Output the [X, Y] coordinate of the center of the cell containing the given text.  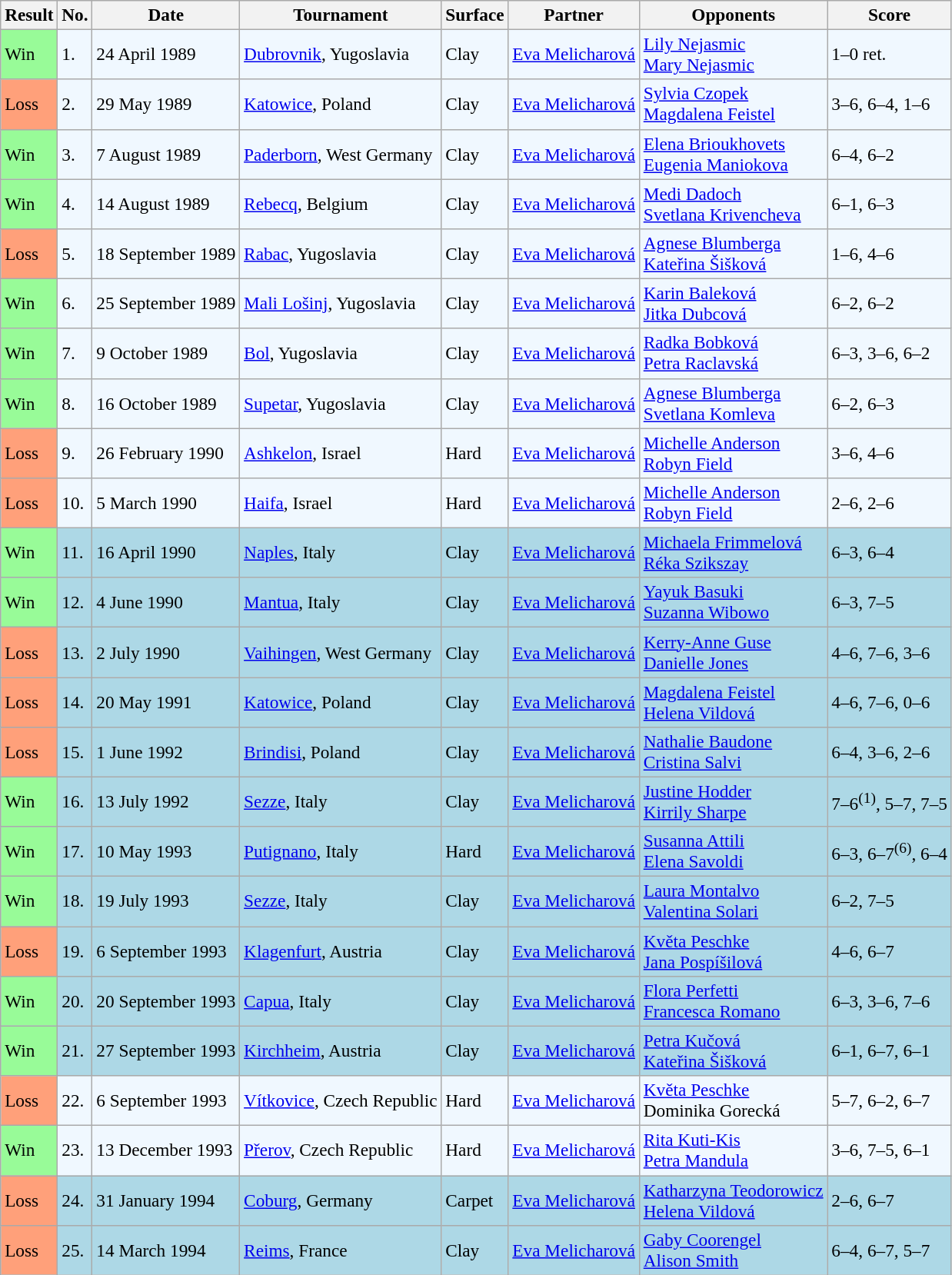
6–4, 3–6, 2–6 [889, 752]
Rabac, Yugoslavia [341, 254]
Coburg, Germany [341, 1200]
18 September 1989 [166, 254]
Michaela Frimmelová Réka Szikszay [734, 552]
Květa Peschke Dominika Gorecká [734, 1100]
3–6, 7–5, 6–1 [889, 1150]
3–6, 4–6 [889, 452]
No. [75, 15]
Bol, Yugoslavia [341, 354]
Haifa, Israel [341, 503]
25. [75, 1250]
14. [75, 701]
26 February 1990 [166, 452]
13 July 1992 [166, 801]
13. [75, 652]
7–6(1), 5–7, 7–5 [889, 801]
3–6, 6–4, 1–6 [889, 105]
Radka Bobková Petra Raclavská [734, 354]
31 January 1994 [166, 1200]
15. [75, 752]
14 August 1989 [166, 203]
Justine Hodder Kirrily Sharpe [734, 801]
6–3, 6–7(6), 6–4 [889, 852]
Reims, France [341, 1250]
6–2, 6–3 [889, 403]
24. [75, 1200]
Magdalena Feistel Helena Vildová [734, 701]
1–6, 4–6 [889, 254]
Yayuk Basuki Suzanna Wibowo [734, 603]
19. [75, 950]
7 August 1989 [166, 154]
4–6, 7–6, 3–6 [889, 652]
Tournament [341, 15]
3. [75, 154]
Capua, Italy [341, 1001]
Květa Peschke Jana Pospíšilová [734, 950]
Dubrovnik, Yugoslavia [341, 54]
Flora Perfetti Francesca Romano [734, 1001]
6–2, 6–2 [889, 303]
Score [889, 15]
2 July 1990 [166, 652]
4 June 1990 [166, 603]
17. [75, 852]
24 April 1989 [166, 54]
6. [75, 303]
5–7, 6–2, 6–7 [889, 1100]
Partner [574, 15]
Rebecq, Belgium [341, 203]
Susanna Attili Elena Savoldi [734, 852]
29 May 1989 [166, 105]
6–2, 7–5 [889, 901]
6–3, 7–5 [889, 603]
16. [75, 801]
18. [75, 901]
12. [75, 603]
1 June 1992 [166, 752]
19 July 1993 [166, 901]
Laura Montalvo Valentina Solari [734, 901]
6–4, 6–2 [889, 154]
Sylvia Czopek Magdalena Feistel [734, 105]
16 October 1989 [166, 403]
Date [166, 15]
1. [75, 54]
Medi Dadoch Svetlana Krivencheva [734, 203]
Klagenfurt, Austria [341, 950]
Elena Brioukhovets Eugenia Maniokova [734, 154]
Opponents [734, 15]
6–4, 6–7, 5–7 [889, 1250]
Ashkelon, Israel [341, 452]
Petra Kučová Kateřina Šišková [734, 1050]
25 September 1989 [166, 303]
13 December 1993 [166, 1150]
16 April 1990 [166, 552]
6–3, 6–4 [889, 552]
Karin Baleková Jitka Dubcová [734, 303]
10. [75, 503]
Agnese Blumberga Kateřina Šišková [734, 254]
2. [75, 105]
Kerry-Anne Guse Danielle Jones [734, 652]
21. [75, 1050]
Surface [475, 15]
Vaihingen, West Germany [341, 652]
10 May 1993 [166, 852]
Naples, Italy [341, 552]
9 October 1989 [166, 354]
5. [75, 254]
20. [75, 1001]
8. [75, 403]
22. [75, 1100]
Přerov, Czech Republic [341, 1150]
Rita Kuti-Kis Petra Mandula [734, 1150]
20 May 1991 [166, 701]
6–1, 6–3 [889, 203]
6–3, 3–6, 6–2 [889, 354]
Putignano, Italy [341, 852]
1–0 ret. [889, 54]
Nathalie Baudone Cristina Salvi [734, 752]
6–3, 3–6, 7–6 [889, 1001]
4–6, 6–7 [889, 950]
9. [75, 452]
20 September 1993 [166, 1001]
11. [75, 552]
Mantua, Italy [341, 603]
4–6, 7–6, 0–6 [889, 701]
23. [75, 1150]
6–1, 6–7, 6–1 [889, 1050]
2–6, 6–7 [889, 1200]
Vítkovice, Czech Republic [341, 1100]
Supetar, Yugoslavia [341, 403]
Katharzyna Teodorowicz Helena Vildová [734, 1200]
Gaby Coorengel Alison Smith [734, 1250]
Brindisi, Poland [341, 752]
Agnese Blumberga Svetlana Komleva [734, 403]
Kirchheim, Austria [341, 1050]
2–6, 2–6 [889, 503]
Result [29, 15]
14 March 1994 [166, 1250]
5 March 1990 [166, 503]
Paderborn, West Germany [341, 154]
Carpet [475, 1200]
27 September 1993 [166, 1050]
4. [75, 203]
Mali Lošinj, Yugoslavia [341, 303]
7. [75, 354]
Lily Nejasmic Mary Nejasmic [734, 54]
